Output the [X, Y] coordinate of the center of the cell containing the given text.  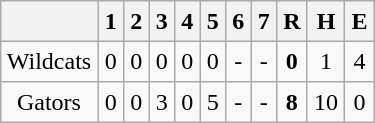
E [360, 21]
Gators [49, 102]
2 [136, 21]
7 [264, 21]
8 [292, 102]
H [326, 21]
10 [326, 102]
Wildcats [49, 61]
R [292, 21]
6 [238, 21]
